From the cell containing the given text, extract its center point as [X, Y] coordinate. 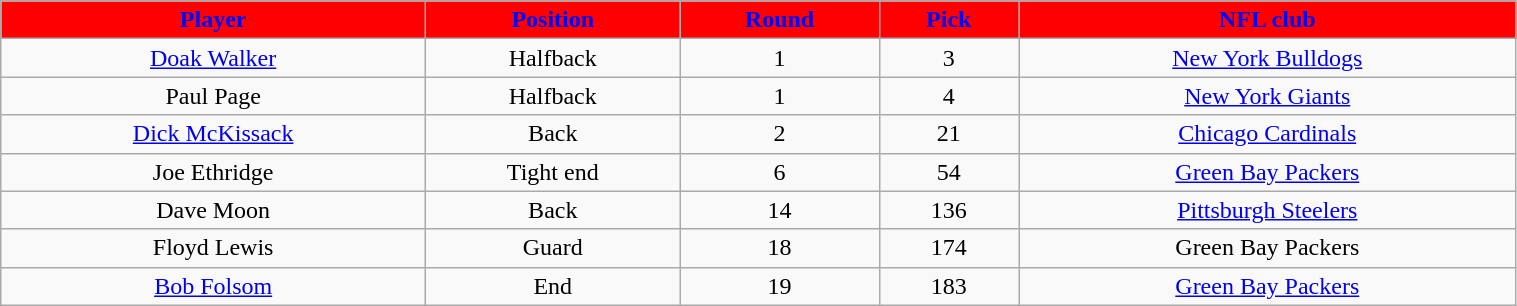
NFL club [1267, 20]
Floyd Lewis [214, 248]
Joe Ethridge [214, 172]
Paul Page [214, 96]
19 [780, 286]
54 [949, 172]
Position [553, 20]
Tight end [553, 172]
3 [949, 58]
Dave Moon [214, 210]
Doak Walker [214, 58]
Player [214, 20]
Guard [553, 248]
Chicago Cardinals [1267, 134]
Pick [949, 20]
New York Bulldogs [1267, 58]
Pittsburgh Steelers [1267, 210]
2 [780, 134]
6 [780, 172]
Bob Folsom [214, 286]
21 [949, 134]
14 [780, 210]
4 [949, 96]
Dick McKissack [214, 134]
Round [780, 20]
136 [949, 210]
18 [780, 248]
New York Giants [1267, 96]
174 [949, 248]
183 [949, 286]
End [553, 286]
